Pinpoint the cell where the given text exists, returning its [X, Y] midpoint coordinate. 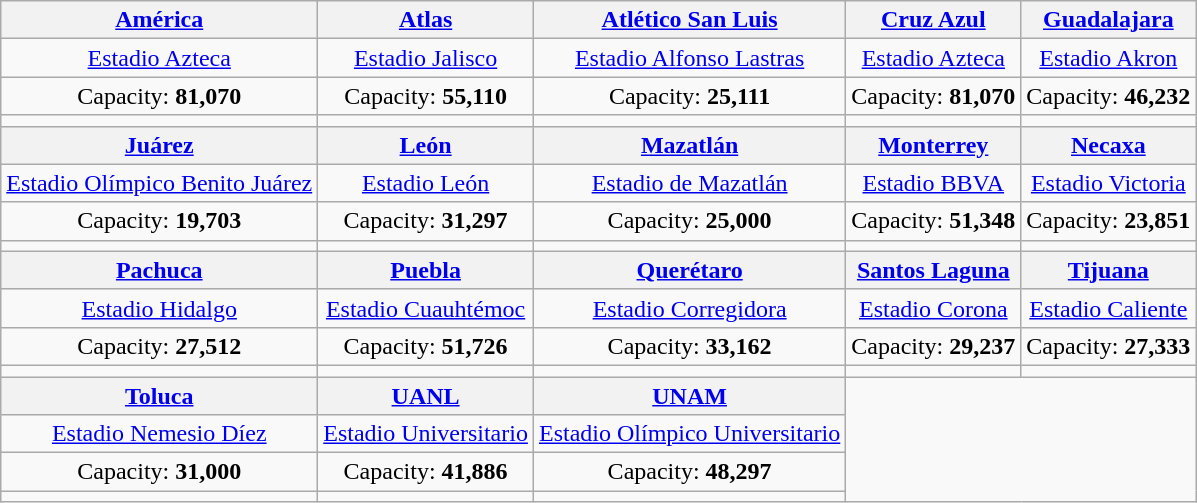
Capacity: 48,297 [689, 472]
UANL [426, 395]
Mazatlán [689, 145]
Estadio Akron [1108, 58]
Capacity: 25,111 [689, 96]
Necaxa [1108, 145]
Estadio Nemesio Díez [160, 434]
León [426, 145]
Estadio Victoria [1108, 183]
UNAM [689, 395]
Estadio Jalisco [426, 58]
Atlético San Luis [689, 20]
Estadio Olímpico Benito Juárez [160, 183]
Estadio de Mazatlán [689, 183]
Guadalajara [1108, 20]
Toluca [160, 395]
Capacity: 27,333 [1108, 346]
Estadio Corregidora [689, 308]
Estadio León [426, 183]
Atlas [426, 20]
Capacity: 27,512 [160, 346]
Capacity: 46,232 [1108, 96]
Estadio Olímpico Universitario [689, 434]
Santos Laguna [934, 270]
América [160, 20]
Capacity: 31,000 [160, 472]
Capacity: 55,110 [426, 96]
Capacity: 31,297 [426, 221]
Estadio Corona [934, 308]
Querétaro [689, 270]
Estadio BBVA [934, 183]
Capacity: 51,348 [934, 221]
Capacity: 25,000 [689, 221]
Capacity: 23,851 [1108, 221]
Estadio Alfonso Lastras [689, 58]
Estadio Universitario [426, 434]
Estadio Caliente [1108, 308]
Estadio Cuauhtémoc [426, 308]
Pachuca [160, 270]
Tijuana [1108, 270]
Capacity: 41,886 [426, 472]
Estadio Hidalgo [160, 308]
Capacity: 51,726 [426, 346]
Monterrey [934, 145]
Capacity: 19,703 [160, 221]
Capacity: 33,162 [689, 346]
Puebla [426, 270]
Cruz Azul [934, 20]
Juárez [160, 145]
Capacity: 29,237 [934, 346]
